Locate the cell with the specified text and output its [X, Y] center coordinate. 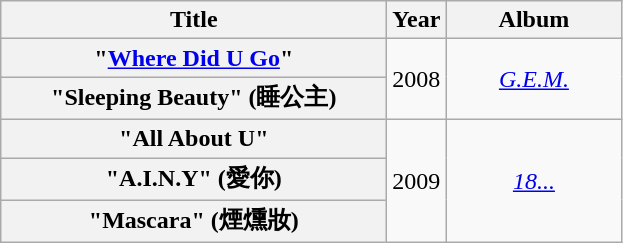
Year [416, 20]
"A.I.N.Y" (愛你) [194, 180]
18... [534, 180]
"Mascara" (煙燻妝) [194, 222]
2008 [416, 80]
"Sleeping Beauty" (睡公主) [194, 98]
Album [534, 20]
Title [194, 20]
"Where Did U Go" [194, 58]
2009 [416, 180]
"All About U" [194, 138]
G.E.M. [534, 80]
